Pinpoint the cell where the given text exists, returning its [x, y] midpoint coordinate. 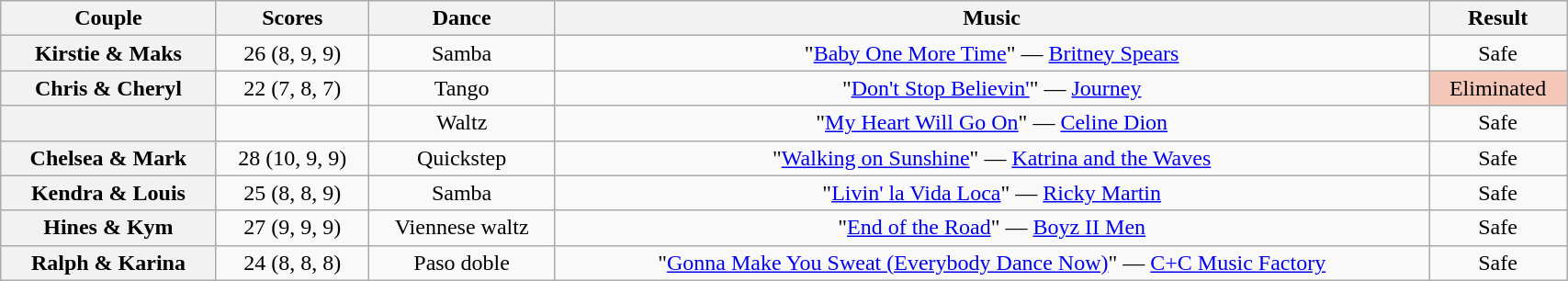
Kendra & Louis [108, 193]
Kirstie & Maks [108, 53]
Scores [292, 18]
Dance [461, 18]
"Baby One More Time" — Britney Spears [992, 53]
Waltz [461, 123]
"Livin' la Vida Loca" — Ricky Martin [992, 193]
Chelsea & Mark [108, 158]
28 (10, 9, 9) [292, 158]
Result [1498, 18]
Quickstep [461, 158]
25 (8, 8, 9) [292, 193]
24 (8, 8, 8) [292, 263]
Eliminated [1498, 88]
Paso doble [461, 263]
Hines & Kym [108, 228]
"End of the Road" — Boyz II Men [992, 228]
Music [992, 18]
"My Heart Will Go On" — Celine Dion [992, 123]
Tango [461, 88]
Chris & Cheryl [108, 88]
22 (7, 8, 7) [292, 88]
26 (8, 9, 9) [292, 53]
"Gonna Make You Sweat (Everybody Dance Now)" — C+C Music Factory [992, 263]
27 (9, 9, 9) [292, 228]
"Walking on Sunshine" — Katrina and the Waves [992, 158]
Viennese waltz [461, 228]
Couple [108, 18]
"Don't Stop Believin'" — Journey [992, 88]
Ralph & Karina [108, 263]
